Scan for the cell matching the given text and deliver its [X, Y] coordinate at center. 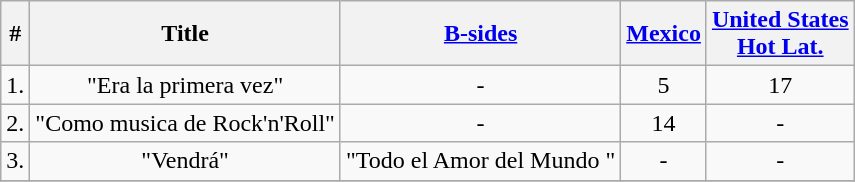
United StatesHot Lat. [780, 34]
2. [16, 123]
Mexico [664, 34]
"Como musica de Rock'n'Roll" [186, 123]
"Vendrá" [186, 161]
17 [780, 85]
5 [664, 85]
1. [16, 85]
3. [16, 161]
# [16, 34]
"Todo el Amor del Mundo " [480, 161]
14 [664, 123]
B-sides [480, 34]
"Era la primera vez" [186, 85]
Title [186, 34]
